Provide the (X, Y) coordinate of the cell's center where the given text is located.  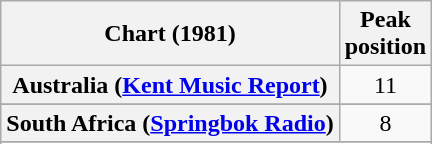
Peakposition (385, 34)
Australia (Kent Music Report) (170, 85)
South Africa (Springbok Radio) (170, 123)
Chart (1981) (170, 34)
8 (385, 123)
11 (385, 85)
